Detect which cell encompasses the target text, then output its [x, y] center coordinate. 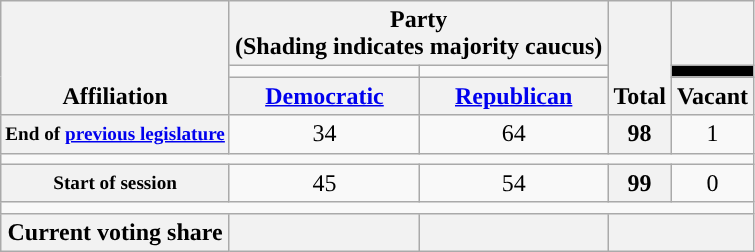
Party (Shading indicates majority caucus) [418, 34]
Current voting share [116, 232]
0 [712, 183]
Affiliation [116, 58]
End of previous legislature [116, 134]
Vacant [712, 96]
Republican [514, 96]
Democratic [324, 96]
Start of session [116, 183]
1 [712, 134]
54 [514, 183]
99 [640, 183]
98 [640, 134]
45 [324, 183]
64 [514, 134]
34 [324, 134]
Total [640, 58]
